Find where the given text appears and provide that cell's center as [X, Y] coordinate. 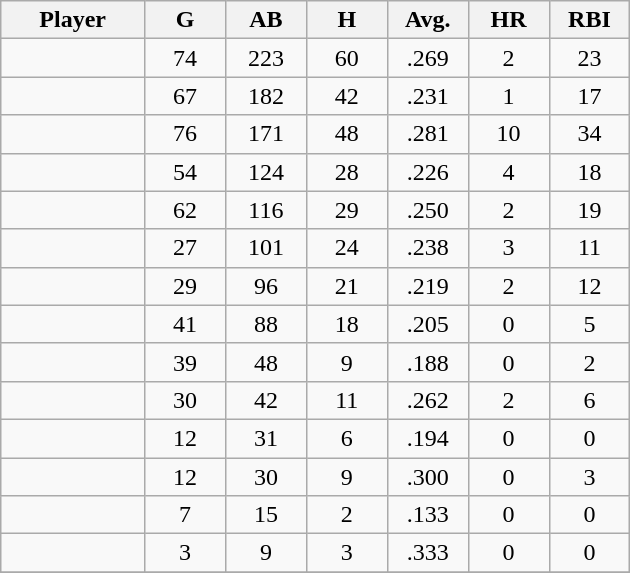
.262 [428, 400]
.226 [428, 172]
101 [266, 248]
AB [266, 20]
54 [186, 172]
.333 [428, 553]
7 [186, 515]
67 [186, 96]
15 [266, 515]
Avg. [428, 20]
24 [346, 248]
76 [186, 134]
34 [590, 134]
.205 [428, 324]
RBI [590, 20]
41 [186, 324]
.133 [428, 515]
17 [590, 96]
27 [186, 248]
HR [508, 20]
60 [346, 58]
182 [266, 96]
.194 [428, 438]
.238 [428, 248]
H [346, 20]
28 [346, 172]
23 [590, 58]
223 [266, 58]
19 [590, 210]
96 [266, 286]
39 [186, 362]
88 [266, 324]
116 [266, 210]
.219 [428, 286]
.269 [428, 58]
.281 [428, 134]
21 [346, 286]
5 [590, 324]
124 [266, 172]
4 [508, 172]
.188 [428, 362]
171 [266, 134]
31 [266, 438]
.300 [428, 477]
.250 [428, 210]
10 [508, 134]
74 [186, 58]
Player [73, 20]
62 [186, 210]
.231 [428, 96]
1 [508, 96]
G [186, 20]
